Identify which cell holds the provided text, then report its (x, y) central coordinate. 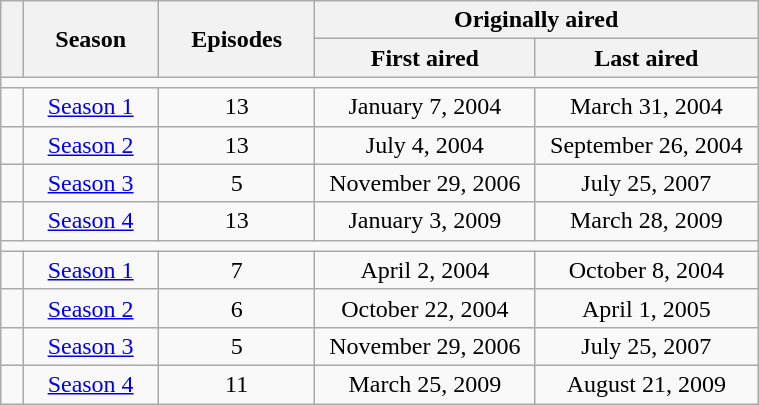
Originally aired (536, 20)
Last aired (646, 58)
March 31, 2004 (646, 107)
6 (237, 308)
First aired (425, 58)
July 4, 2004 (425, 145)
March 28, 2009 (646, 221)
January 7, 2004 (425, 107)
March 25, 2009 (425, 384)
7 (237, 270)
January 3, 2009 (425, 221)
11 (237, 384)
August 21, 2009 (646, 384)
September 26, 2004 (646, 145)
April 2, 2004 (425, 270)
October 8, 2004 (646, 270)
October 22, 2004 (425, 308)
April 1, 2005 (646, 308)
Season (91, 39)
Episodes (237, 39)
